Search for the cell housing the specified text and yield its [x, y] center coordinate. 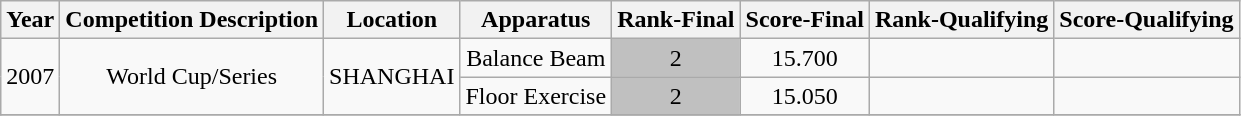
15.700 [804, 58]
Rank-Qualifying [961, 20]
Balance Beam [536, 58]
Apparatus [536, 20]
Score-Qualifying [1146, 20]
Competition Description [192, 20]
Location [392, 20]
SHANGHAI [392, 77]
Rank-Final [676, 20]
Score-Final [804, 20]
Floor Exercise [536, 96]
World Cup/Series [192, 77]
15.050 [804, 96]
Year [30, 20]
2007 [30, 77]
